For the text-containing cell, return its midpoint in (x, y) coordinate format. 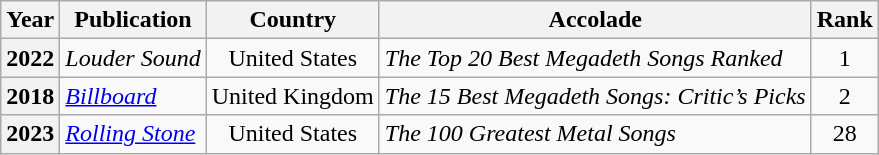
2023 (30, 134)
The Top 20 Best Megadeth Songs Ranked (595, 58)
United Kingdom (292, 96)
28 (844, 134)
The 15 Best Megadeth Songs: Critic’s Picks (595, 96)
Accolade (595, 20)
Year (30, 20)
Louder Sound (133, 58)
Rank (844, 20)
2 (844, 96)
1 (844, 58)
Publication (133, 20)
Rolling Stone (133, 134)
The 100 Greatest Metal Songs (595, 134)
2022 (30, 58)
2018 (30, 96)
Billboard (133, 96)
Country (292, 20)
